Provide the (X, Y) coordinate of the cell's center where the given text is located.  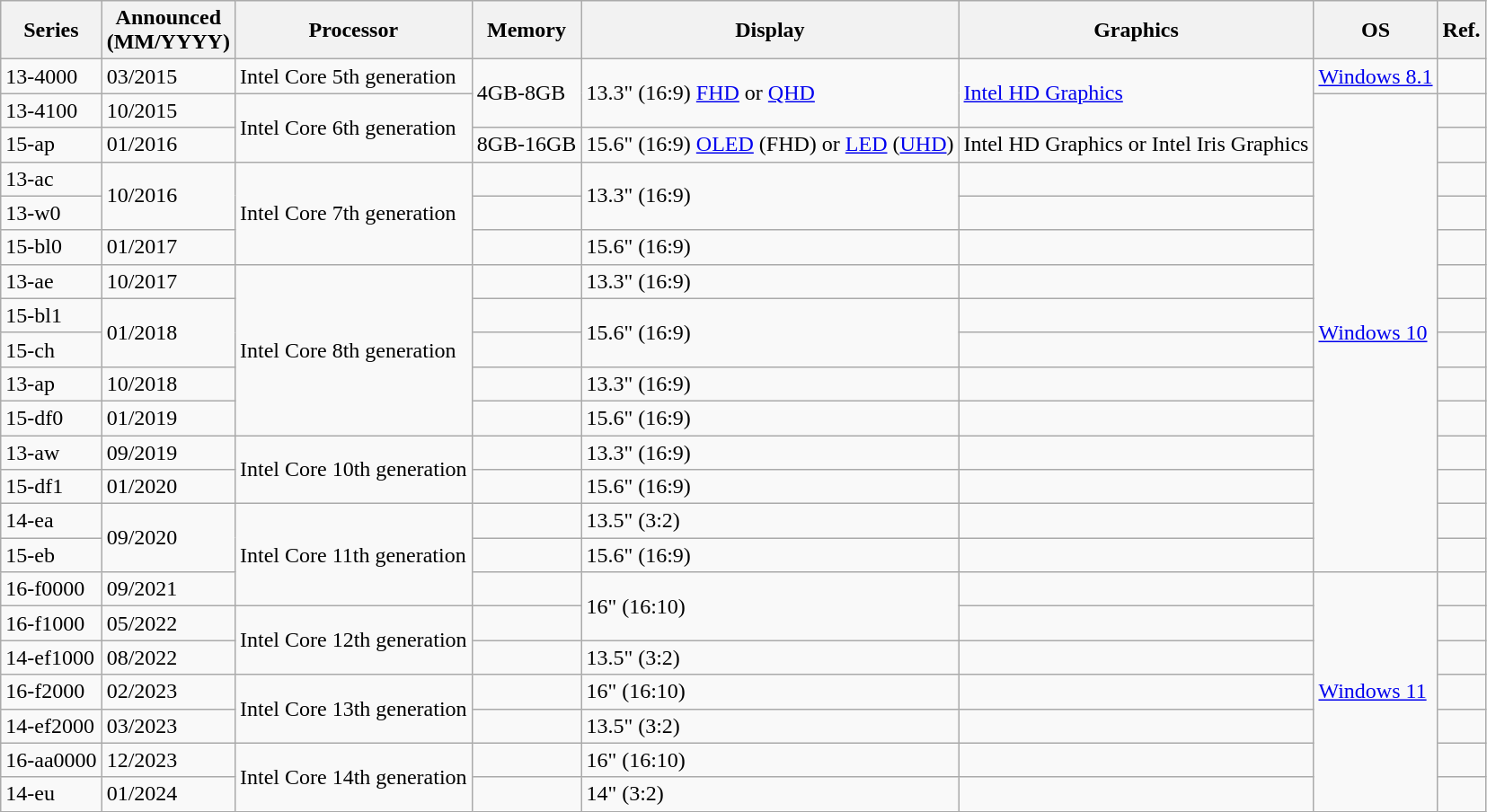
Graphics (1136, 31)
Display (770, 31)
03/2023 (168, 726)
10/2017 (168, 281)
Announced(MM/YYYY) (168, 31)
Series (51, 31)
Intel HD Graphics (1136, 93)
Intel Core 13th generation (353, 709)
13-ac (51, 179)
01/2019 (168, 418)
09/2021 (168, 589)
16-f0000 (51, 589)
03/2015 (168, 76)
15-df1 (51, 487)
13-aw (51, 452)
Memory (527, 31)
13-ae (51, 281)
14" (3:2) (770, 794)
Intel Core 7th generation (353, 213)
Intel Core 5th generation (353, 76)
Intel Core 6th generation (353, 128)
15-bl0 (51, 247)
OS (1376, 31)
01/2016 (168, 145)
14-ea (51, 521)
15-df0 (51, 418)
Processor (353, 31)
01/2020 (168, 487)
4GB-8GB (527, 93)
Intel Core 8th generation (353, 349)
13-4000 (51, 76)
Windows 8.1 (1376, 76)
12/2023 (168, 760)
14-eu (51, 794)
01/2018 (168, 332)
15-bl1 (51, 315)
15-ap (51, 145)
01/2024 (168, 794)
14-ef2000 (51, 726)
09/2019 (168, 452)
16-aa0000 (51, 760)
Intel Core 12th generation (353, 640)
09/2020 (168, 538)
Windows 10 (1376, 332)
01/2017 (168, 247)
08/2022 (168, 658)
13-w0 (51, 213)
14-ef1000 (51, 658)
Intel Core 11th generation (353, 555)
10/2016 (168, 196)
Windows 11 (1376, 692)
13-ap (51, 384)
02/2023 (168, 692)
10/2015 (168, 110)
15-eb (51, 555)
13-4100 (51, 110)
Ref. (1461, 31)
Intel HD Graphics or Intel Iris Graphics (1136, 145)
13.3" (16:9) FHD or QHD (770, 93)
8GB-16GB (527, 145)
15.6" (16:9) OLED (FHD) or LED (UHD) (770, 145)
Intel Core 14th generation (353, 777)
16-f1000 (51, 623)
10/2018 (168, 384)
05/2022 (168, 623)
15-ch (51, 349)
Intel Core 10th generation (353, 469)
16-f2000 (51, 692)
